Provide the [X, Y] coordinate of the cell's center where the given text is located.  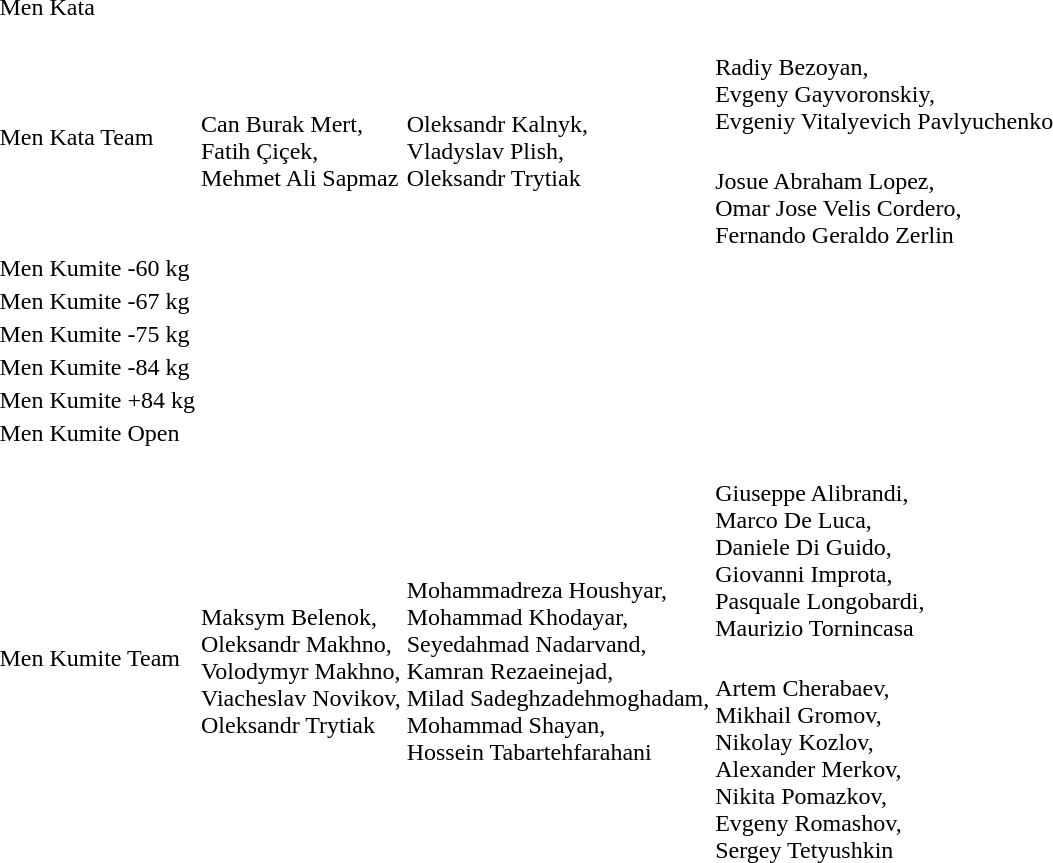
Oleksandr Kalnyk,Vladyslav Plish,Oleksandr Trytiak [558, 138]
Can Burak Mert,Fatih Çiçek,Mehmet Ali Sapmaz [302, 138]
